Capture the cell that displays the provided text and extract its [X, Y] central coordinate. 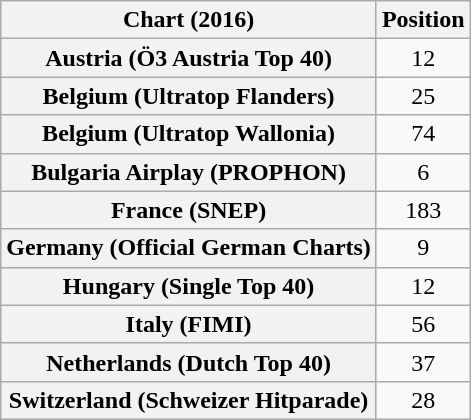
Belgium (Ultratop Wallonia) [189, 134]
74 [423, 134]
9 [423, 248]
Chart (2016) [189, 20]
Belgium (Ultratop Flanders) [189, 96]
Position [423, 20]
Netherlands (Dutch Top 40) [189, 362]
6 [423, 172]
Italy (FIMI) [189, 324]
37 [423, 362]
Austria (Ö3 Austria Top 40) [189, 58]
56 [423, 324]
France (SNEP) [189, 210]
Switzerland (Schweizer Hitparade) [189, 400]
25 [423, 96]
183 [423, 210]
Hungary (Single Top 40) [189, 286]
Germany (Official German Charts) [189, 248]
Bulgaria Airplay (PROPHON) [189, 172]
28 [423, 400]
